Output the (x, y) coordinate of the center of the cell containing the given text.  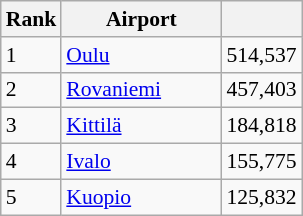
457,403 (261, 90)
Kuopio (141, 197)
125,832 (261, 197)
Rank (32, 19)
3 (32, 126)
Ivalo (141, 162)
Oulu (141, 55)
184,818 (261, 126)
5 (32, 197)
Rovaniemi (141, 90)
2 (32, 90)
4 (32, 162)
155,775 (261, 162)
1 (32, 55)
Airport (141, 19)
Kittilä (141, 126)
514,537 (261, 55)
